Extract the (x, y) coordinate from the center of the cell holding the provided text.  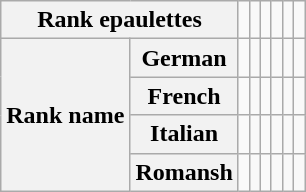
Rank epaulettes (120, 20)
German (184, 58)
French (184, 96)
Italian (184, 134)
Rank name (66, 115)
Romansh (184, 172)
